Return the [X, Y] coordinate for the center point of the cell that contains the specified text.  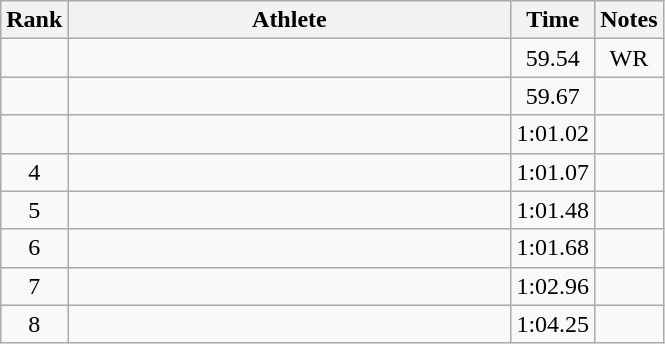
1:02.96 [553, 286]
1:01.02 [553, 134]
WR [629, 58]
59.54 [553, 58]
Time [553, 20]
1:04.25 [553, 324]
Athlete [290, 20]
Rank [34, 20]
8 [34, 324]
5 [34, 210]
59.67 [553, 96]
1:01.48 [553, 210]
4 [34, 172]
1:01.68 [553, 248]
Notes [629, 20]
7 [34, 286]
1:01.07 [553, 172]
6 [34, 248]
